Extract the [x, y] coordinate from the center of the cell holding the provided text.  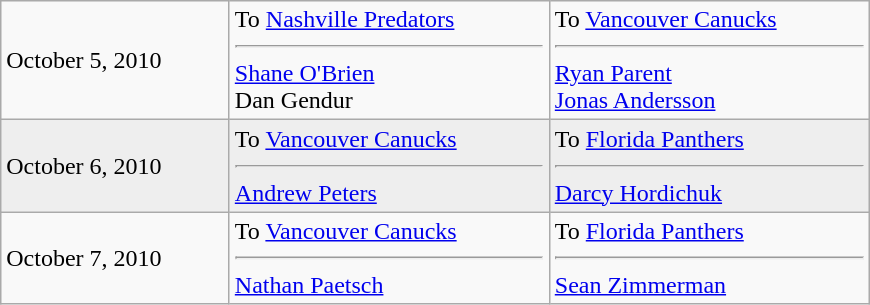
October 5, 2010 [116, 60]
October 6, 2010 [116, 166]
To Vancouver CanucksAndrew Peters [389, 166]
To Vancouver CanucksNathan Paetsch [389, 258]
To Florida PanthersSean Zimmerman [709, 258]
To Florida PanthersDarcy Hordichuk [709, 166]
October 7, 2010 [116, 258]
To Nashville PredatorsShane O'BrienDan Gendur [389, 60]
To Vancouver CanucksRyan ParentJonas Andersson [709, 60]
